Provide the [x, y] coordinate of the cell's center where the given text is located.  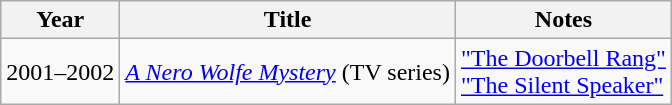
A Nero Wolfe Mystery (TV series) [288, 72]
"The Doorbell Rang""The Silent Speaker" [563, 72]
2001–2002 [60, 72]
Title [288, 20]
Year [60, 20]
Notes [563, 20]
